Identify which cell holds the provided text, then report its (x, y) central coordinate. 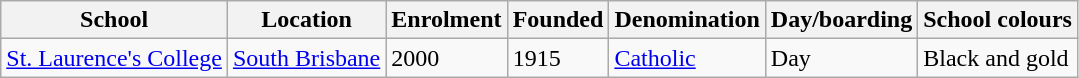
School colours (998, 20)
Enrolment (446, 20)
Denomination (687, 20)
1915 (558, 58)
Day (841, 58)
Day/boarding (841, 20)
Black and gold (998, 58)
Founded (558, 20)
Location (306, 20)
South Brisbane (306, 58)
2000 (446, 58)
Catholic (687, 58)
St. Laurence's College (114, 58)
School (114, 20)
